Extract the [x, y] coordinate from the center of the cell holding the provided text.  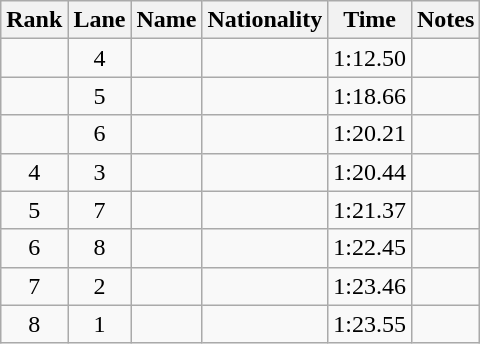
Lane [100, 20]
1:22.45 [370, 248]
2 [100, 286]
1 [100, 324]
1:23.55 [370, 324]
Name [166, 20]
3 [100, 172]
Time [370, 20]
Notes [445, 20]
Nationality [265, 20]
1:20.44 [370, 172]
1:18.66 [370, 96]
Rank [34, 20]
1:12.50 [370, 58]
1:20.21 [370, 134]
1:21.37 [370, 210]
1:23.46 [370, 286]
